Identify which cell holds the provided text, then report its [x, y] central coordinate. 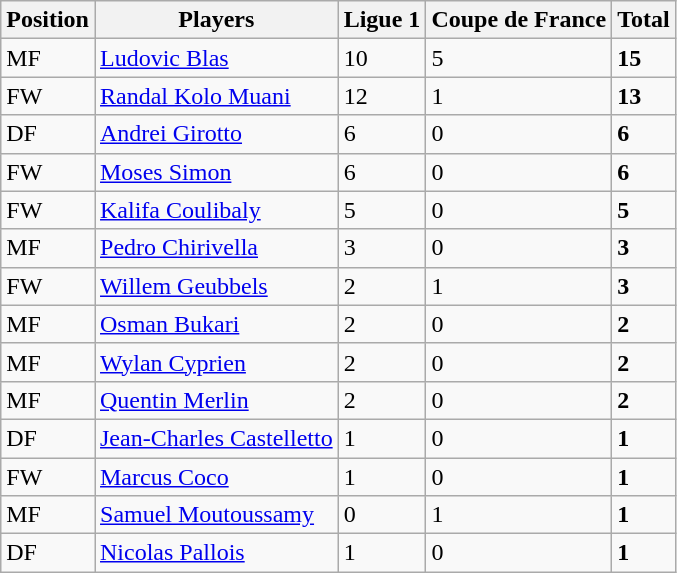
Kalifa Coulibaly [216, 210]
10 [382, 58]
Players [216, 20]
Jean-Charles Castelletto [216, 438]
12 [382, 96]
Andrei Girotto [216, 134]
Position [48, 20]
13 [644, 96]
Moses Simon [216, 172]
Wylan Cyprien [216, 362]
Marcus Coco [216, 477]
15 [644, 58]
Total [644, 20]
Pedro Chirivella [216, 248]
Coupe de France [519, 20]
Quentin Merlin [216, 400]
Willem Geubbels [216, 286]
Samuel Moutoussamy [216, 515]
Randal Kolo Muani [216, 96]
Osman Bukari [216, 324]
Nicolas Pallois [216, 553]
Ludovic Blas [216, 58]
Ligue 1 [382, 20]
